Scan for the cell matching the given text and deliver its [x, y] coordinate at center. 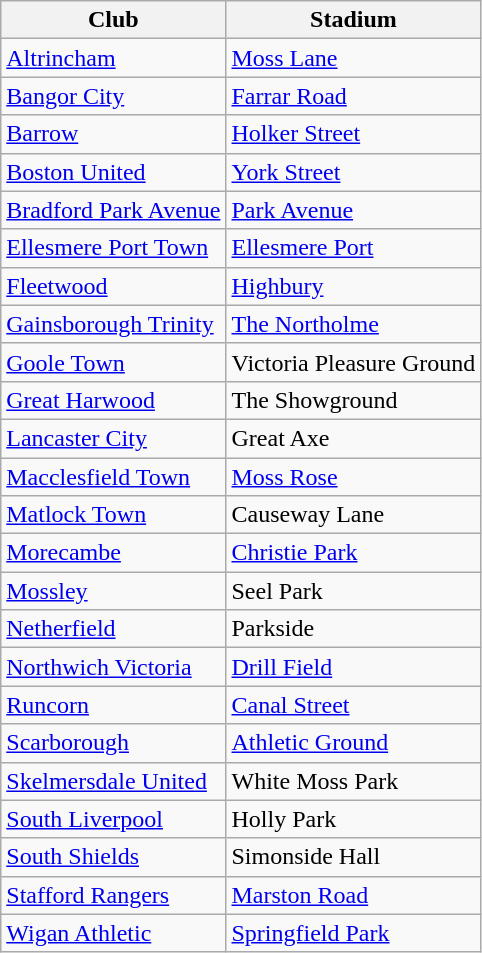
Moss Rose [354, 477]
Skelmersdale United [114, 781]
Victoria Pleasure Ground [354, 362]
Gainsborough Trinity [114, 324]
Marston Road [354, 895]
Simonside Hall [354, 857]
Netherfield [114, 629]
Farrar Road [354, 96]
Canal Street [354, 705]
The Northolme [354, 324]
Athletic Ground [354, 743]
Scarborough [114, 743]
Northwich Victoria [114, 667]
Holker Street [354, 134]
Club [114, 20]
Matlock Town [114, 515]
Moss Lane [354, 58]
Seel Park [354, 591]
Great Axe [354, 438]
The Showground [354, 400]
Altrincham [114, 58]
South Liverpool [114, 819]
Goole Town [114, 362]
Ellesmere Port [354, 248]
Ellesmere Port Town [114, 248]
Bangor City [114, 96]
Mossley [114, 591]
South Shields [114, 857]
York Street [354, 172]
Bradford Park Avenue [114, 210]
Morecambe [114, 553]
Highbury [354, 286]
Park Avenue [354, 210]
Stadium [354, 20]
Springfield Park [354, 933]
Great Harwood [114, 400]
Parkside [354, 629]
Macclesfield Town [114, 477]
Wigan Athletic [114, 933]
Barrow [114, 134]
Stafford Rangers [114, 895]
Holly Park [354, 819]
Drill Field [354, 667]
Causeway Lane [354, 515]
Fleetwood [114, 286]
Lancaster City [114, 438]
Christie Park [354, 553]
White Moss Park [354, 781]
Runcorn [114, 705]
Boston United [114, 172]
